From the cell containing the given text, extract its center point as (X, Y) coordinate. 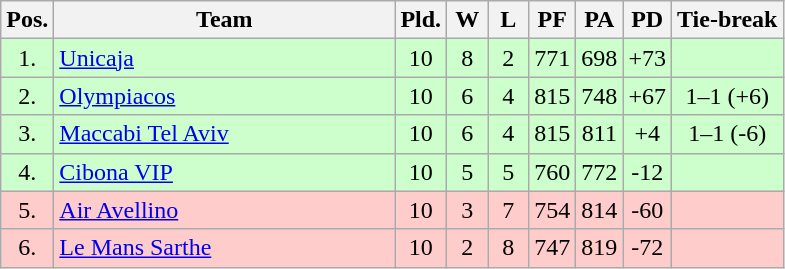
754 (552, 210)
Unicaja (224, 58)
748 (600, 96)
Maccabi Tel Aviv (224, 134)
Pos. (28, 20)
W (468, 20)
698 (600, 58)
4. (28, 172)
+73 (648, 58)
811 (600, 134)
6. (28, 248)
819 (600, 248)
3. (28, 134)
+4 (648, 134)
814 (600, 210)
760 (552, 172)
1–1 (-6) (727, 134)
Pld. (421, 20)
PF (552, 20)
2. (28, 96)
Olympiacos (224, 96)
3 (468, 210)
Tie-break (727, 20)
Team (224, 20)
L (508, 20)
771 (552, 58)
747 (552, 248)
PD (648, 20)
-60 (648, 210)
5. (28, 210)
-12 (648, 172)
-72 (648, 248)
772 (600, 172)
+67 (648, 96)
Cibona VIP (224, 172)
Le Mans Sarthe (224, 248)
Air Avellino (224, 210)
1–1 (+6) (727, 96)
7 (508, 210)
PA (600, 20)
1. (28, 58)
